Return the (x, y) coordinate for the center point of the cell that contains the specified text.  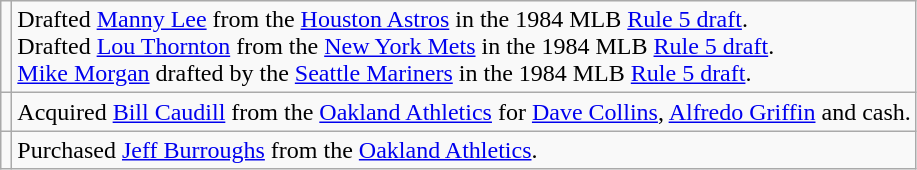
Purchased Jeff Burroughs from the Oakland Athletics. (464, 150)
Acquired Bill Caudill from the Oakland Athletics for Dave Collins, Alfredo Griffin and cash. (464, 112)
